Capture the cell that displays the provided text and extract its [X, Y] central coordinate. 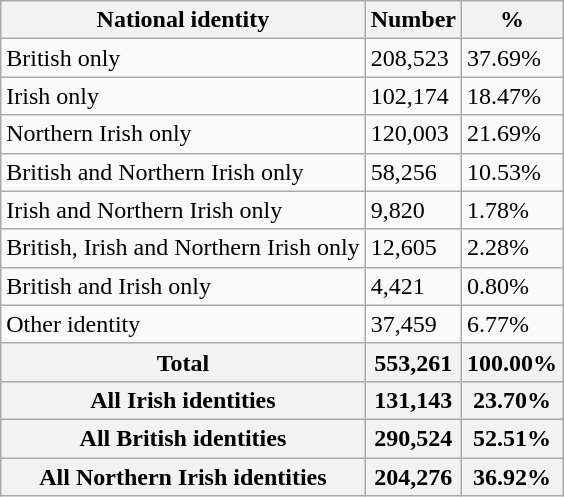
553,261 [413, 362]
1.78% [512, 210]
100.00% [512, 362]
10.53% [512, 172]
208,523 [413, 58]
37,459 [413, 324]
Irish and Northern Irish only [183, 210]
Northern Irish only [183, 134]
18.47% [512, 96]
All Northern Irish identities [183, 477]
% [512, 20]
23.70% [512, 400]
British and Irish only [183, 286]
Total [183, 362]
Irish only [183, 96]
102,174 [413, 96]
58,256 [413, 172]
British only [183, 58]
131,143 [413, 400]
120,003 [413, 134]
National identity [183, 20]
British, Irish and Northern Irish only [183, 248]
2.28% [512, 248]
36.92% [512, 477]
All Irish identities [183, 400]
204,276 [413, 477]
Other identity [183, 324]
All British identities [183, 438]
Number [413, 20]
9,820 [413, 210]
12,605 [413, 248]
0.80% [512, 286]
British and Northern Irish only [183, 172]
290,524 [413, 438]
52.51% [512, 438]
37.69% [512, 58]
6.77% [512, 324]
21.69% [512, 134]
4,421 [413, 286]
